Locate the cell with the specified text and output its (X, Y) center coordinate. 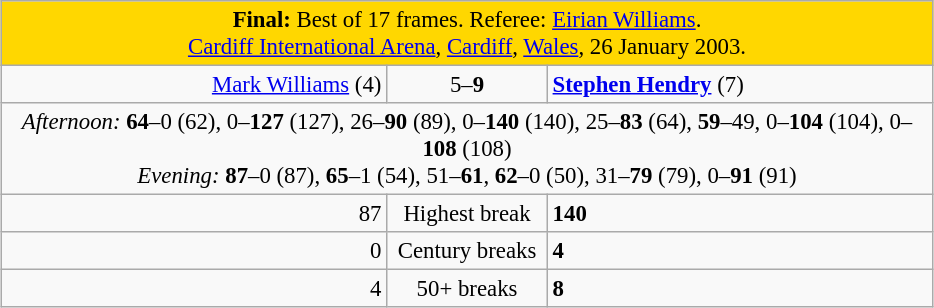
140 (740, 214)
Century breaks (468, 251)
Highest break (468, 214)
Stephen Hendry (7) (740, 85)
8 (740, 289)
87 (194, 214)
50+ breaks (468, 289)
0 (194, 251)
Final: Best of 17 frames. Referee: Eirian Williams.Cardiff International Arena, Cardiff, Wales, 26 January 2003. (467, 34)
Mark Williams (4) (194, 85)
5–9 (468, 85)
